Search for the cell housing the specified text and yield its (X, Y) center coordinate. 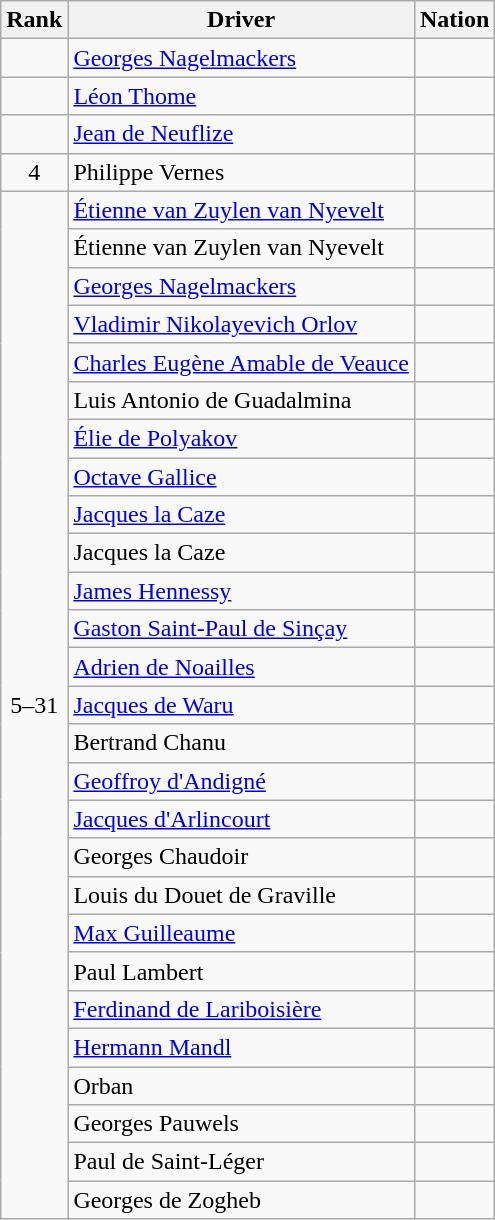
Hermann Mandl (241, 1047)
Luis Antonio de Guadalmina (241, 400)
Orban (241, 1085)
Gaston Saint-Paul de Sinçay (241, 629)
Ferdinand de Lariboisière (241, 1009)
Max Guilleaume (241, 933)
Geoffroy d'Andigné (241, 781)
Élie de Polyakov (241, 438)
Philippe Vernes (241, 172)
5–31 (34, 705)
Georges Chaudoir (241, 857)
Vladimir Nikolayevich Orlov (241, 324)
Georges Pauwels (241, 1124)
Paul de Saint-Léger (241, 1162)
Charles Eugène Amable de Veauce (241, 362)
Jacques de Waru (241, 705)
Adrien de Noailles (241, 667)
Paul Lambert (241, 971)
James Hennessy (241, 591)
Rank (34, 20)
Bertrand Chanu (241, 743)
Jacques d'Arlincourt (241, 819)
Driver (241, 20)
Léon Thome (241, 96)
Octave Gallice (241, 477)
Louis du Douet de Graville (241, 895)
4 (34, 172)
Nation (454, 20)
Jean de Neuflize (241, 134)
Georges de Zogheb (241, 1200)
